Scan for the cell matching the given text and deliver its [X, Y] coordinate at center. 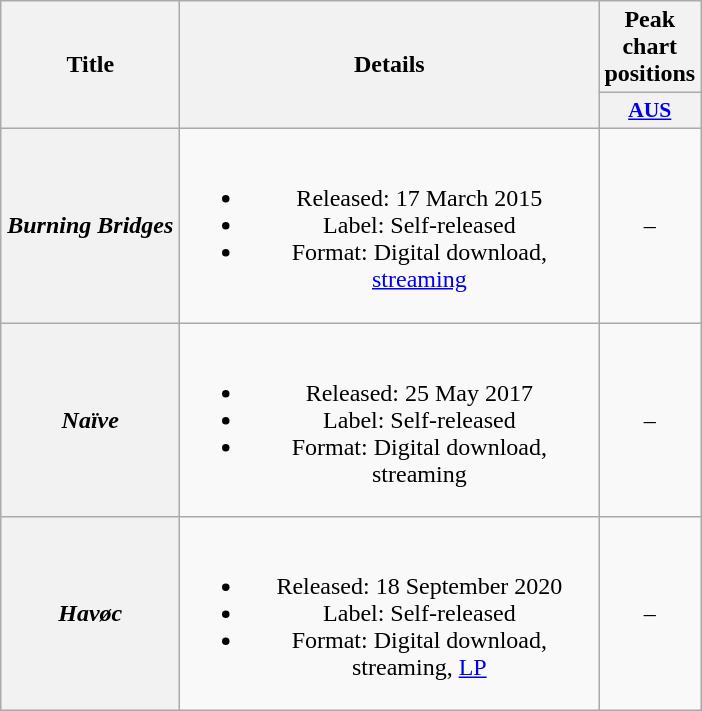
Naïve [90, 419]
Details [390, 65]
Released: 17 March 2015Label: Self-releasedFormat: Digital download, streaming [390, 225]
Burning Bridges [90, 225]
Released: 18 September 2020Label: Self-releasedFormat: Digital download, streaming, LP [390, 614]
Havøc [90, 614]
AUS [650, 111]
Peak chart positions [650, 47]
Title [90, 65]
Released: 25 May 2017Label: Self-releasedFormat: Digital download, streaming [390, 419]
